Capture the cell that displays the provided text and extract its [x, y] central coordinate. 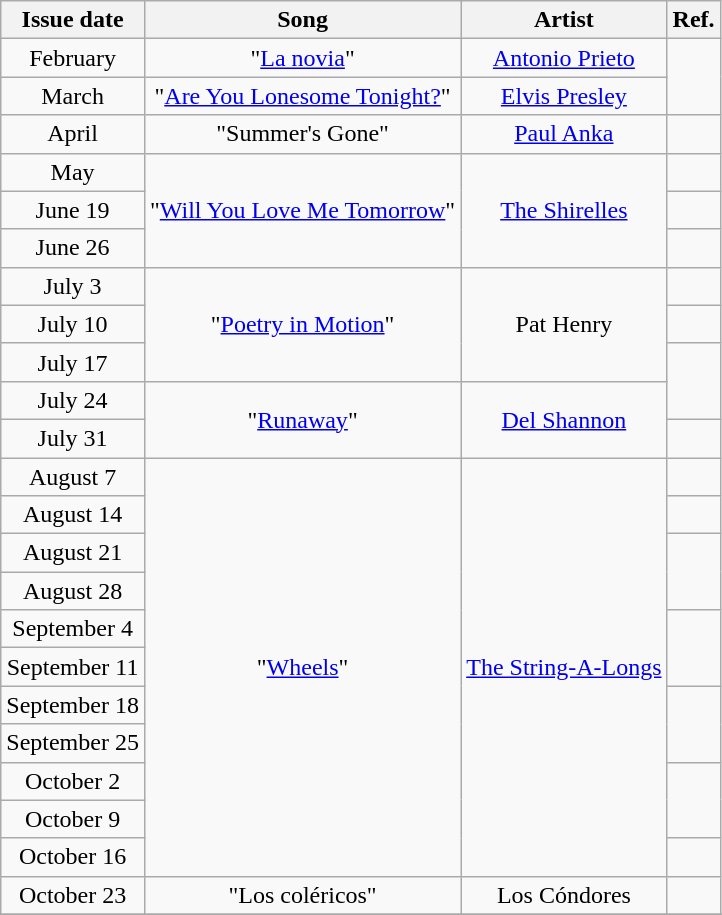
August 21 [73, 553]
June 19 [73, 210]
October 16 [73, 857]
July 31 [73, 438]
Del Shannon [564, 419]
Artist [564, 20]
June 26 [73, 248]
February [73, 58]
"Runaway" [302, 419]
Antonio Prieto [564, 58]
"Los coléricos" [302, 895]
May [73, 172]
Song [302, 20]
Elvis Presley [564, 96]
"Summer's Gone" [302, 134]
Pat Henry [564, 324]
September 11 [73, 667]
July 10 [73, 324]
October 2 [73, 781]
August 7 [73, 477]
April [73, 134]
July 17 [73, 362]
July 24 [73, 400]
September 18 [73, 705]
The Shirelles [564, 210]
"Are You Lonesome Tonight?" [302, 96]
September 4 [73, 629]
"Wheels" [302, 668]
"La novia" [302, 58]
August 28 [73, 591]
Issue date [73, 20]
March [73, 96]
October 23 [73, 895]
August 14 [73, 515]
September 25 [73, 743]
October 9 [73, 819]
Paul Anka [564, 134]
"Will You Love Me Tomorrow" [302, 210]
The String-A-Longs [564, 668]
"Poetry in Motion" [302, 324]
July 3 [73, 286]
Ref. [694, 20]
Los Cóndores [564, 895]
